For the text-containing cell, return its midpoint in (X, Y) coordinate format. 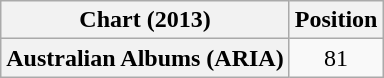
Australian Albums (ARIA) (145, 58)
Chart (2013) (145, 20)
81 (336, 58)
Position (336, 20)
